Capture the cell that displays the provided text and extract its (x, y) central coordinate. 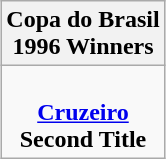
CruzeiroSecond Title (83, 112)
Copa do Brasil1996 Winners (83, 34)
